From the cell containing the given text, extract its center point as [X, Y] coordinate. 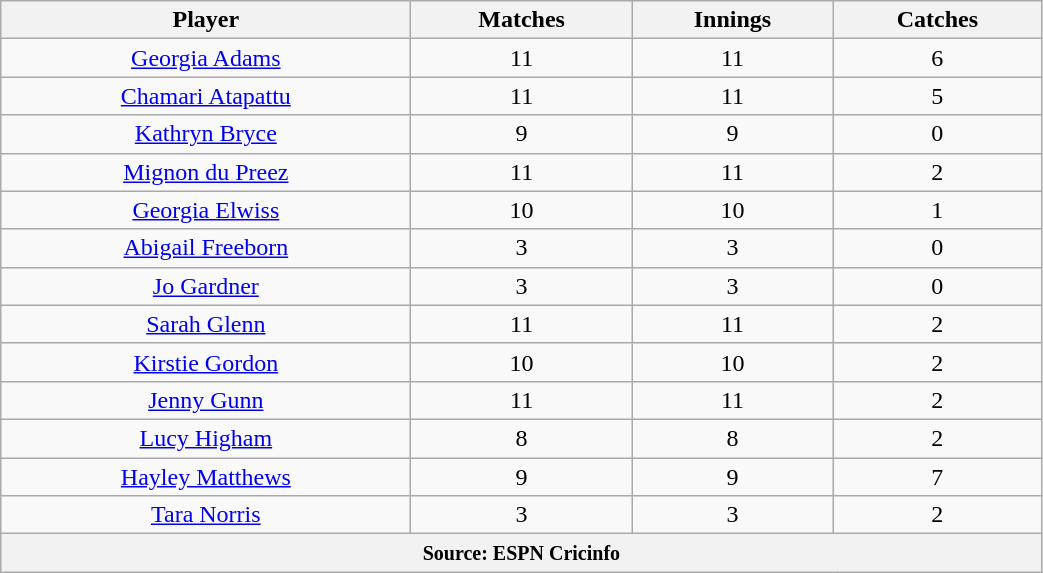
1 [938, 210]
Kathryn Bryce [206, 134]
Mignon du Preez [206, 172]
Hayley Matthews [206, 477]
Source: ESPN Cricinfo [522, 553]
Lucy Higham [206, 438]
Catches [938, 20]
Chamari Atapattu [206, 96]
Sarah Glenn [206, 324]
Jo Gardner [206, 286]
5 [938, 96]
Player [206, 20]
Tara Norris [206, 515]
Georgia Elwiss [206, 210]
Kirstie Gordon [206, 362]
7 [938, 477]
Matches [522, 20]
Georgia Adams [206, 58]
Abigail Freeborn [206, 248]
Jenny Gunn [206, 400]
Innings [732, 20]
6 [938, 58]
